Provide the (X, Y) coordinate of the cell's center where the given text is located.  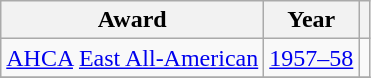
AHCA East All-American (132, 58)
1957–58 (312, 58)
Award (132, 20)
Year (312, 20)
